Search for the cell housing the specified text and yield its (X, Y) center coordinate. 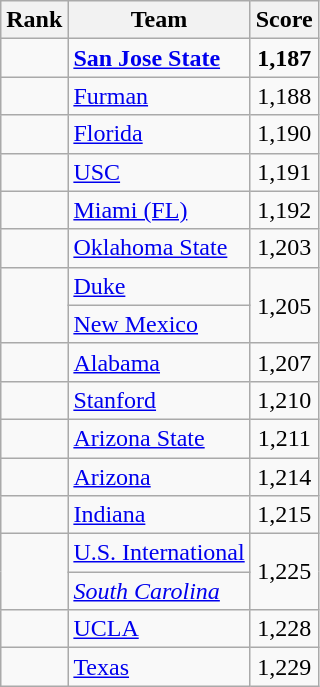
Texas (159, 667)
Florida (159, 134)
Duke (159, 286)
Furman (159, 96)
1,225 (284, 572)
1,205 (284, 305)
1,211 (284, 438)
Indiana (159, 515)
San Jose State (159, 58)
New Mexico (159, 324)
Arizona State (159, 438)
1,210 (284, 400)
Miami (FL) (159, 210)
1,215 (284, 515)
1,191 (284, 172)
Arizona (159, 477)
1,192 (284, 210)
Score (284, 20)
1,214 (284, 477)
1,188 (284, 96)
Rank (34, 20)
Team (159, 20)
UCLA (159, 629)
Alabama (159, 362)
South Carolina (159, 591)
1,187 (284, 58)
USC (159, 172)
U.S. International (159, 553)
1,229 (284, 667)
1,190 (284, 134)
Oklahoma State (159, 248)
1,203 (284, 248)
1,228 (284, 629)
Stanford (159, 400)
1,207 (284, 362)
